Determine the [X, Y] coordinate at the center of the cell enclosing the given text.  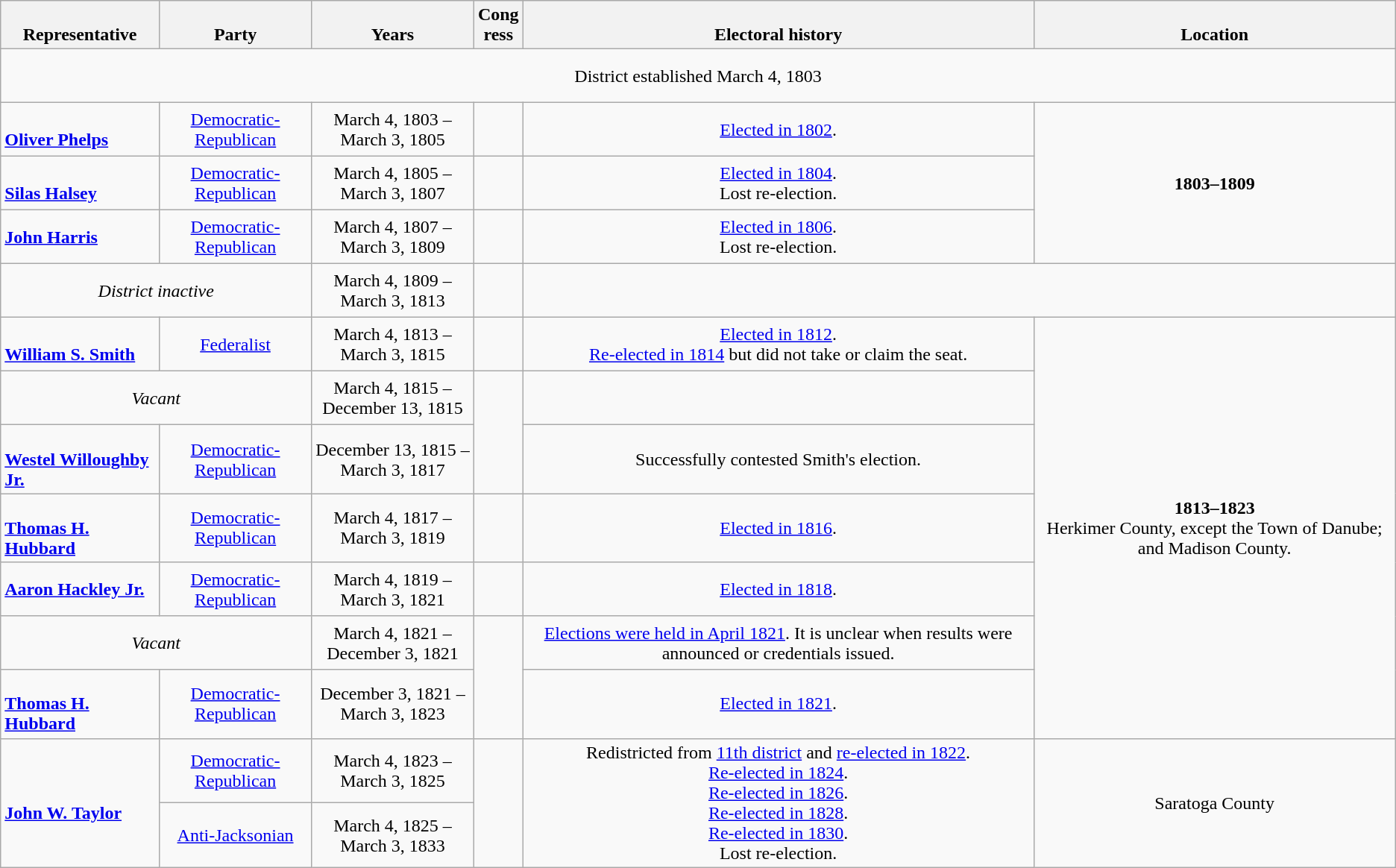
Elected in 1818. [779, 589]
Elected in 1804.Lost re-election. [779, 183]
Westel Willoughby Jr. [81, 459]
Elected in 1812.Re-elected in 1814 but did not take or claim the seat. [779, 345]
March 4, 1823 –March 3, 1825 [393, 771]
Aaron Hackley Jr. [81, 589]
Saratoga County [1214, 802]
March 4, 1813 –March 3, 1815 [393, 345]
Electoral history [779, 25]
John Harris [81, 237]
Federalist [235, 345]
Silas Halsey [81, 183]
Congress [498, 25]
Location [1214, 25]
Years [393, 25]
Elected in 1821. [779, 704]
Elected in 1802. [779, 130]
December 13, 1815 –March 3, 1817 [393, 459]
District inactive [157, 291]
March 4, 1803 –March 3, 1805 [393, 130]
March 4, 1817 –March 3, 1819 [393, 528]
Elections were held in April 1821. It is unclear when results were announced or credentials issued. [779, 643]
William S. Smith [81, 345]
1803–1809 [1214, 183]
March 4, 1809 –March 3, 1813 [393, 291]
1813–1823Herkimer County, except the Town of Danube; and Madison County. [1214, 528]
March 4, 1815 –December 13, 1815 [393, 398]
Oliver Phelps [81, 130]
March 4, 1821 –December 3, 1821 [393, 643]
John W. Taylor [81, 802]
December 3, 1821 –March 3, 1823 [393, 704]
Party [235, 25]
March 4, 1807 –March 3, 1809 [393, 237]
Representative [81, 25]
Elected in 1806.Lost re-election. [779, 237]
March 4, 1805 –March 3, 1807 [393, 183]
Redistricted from 11th district and re-elected in 1822.Re-elected in 1824.Re-elected in 1826.Re-elected in 1828.Re-elected in 1830.Lost re-election. [779, 802]
March 4, 1825 –March 3, 1833 [393, 835]
March 4, 1819 –March 3, 1821 [393, 589]
Successfully contested Smith's election. [779, 459]
Elected in 1816. [779, 528]
Anti-Jacksonian [235, 835]
District established March 4, 1803 [698, 76]
